For the text-containing cell, return its midpoint in (X, Y) coordinate format. 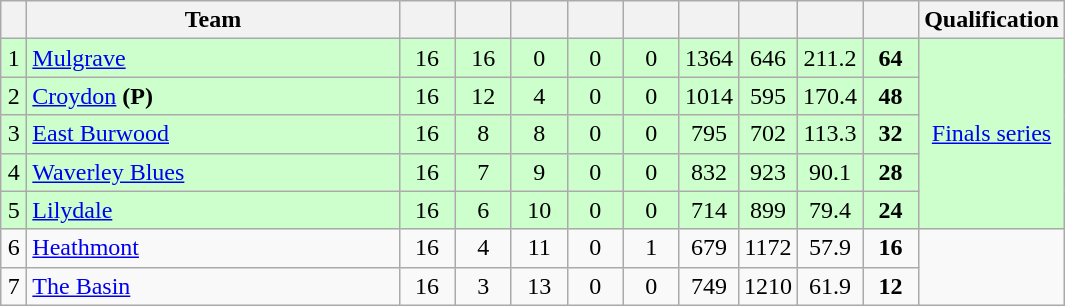
211.2 (830, 58)
32 (891, 134)
Finals series (992, 134)
13 (539, 286)
79.4 (830, 210)
5 (14, 210)
The Basin (213, 286)
795 (708, 134)
Team (213, 20)
832 (708, 172)
679 (708, 248)
899 (768, 210)
28 (891, 172)
57.9 (830, 248)
24 (891, 210)
749 (708, 286)
90.1 (830, 172)
702 (768, 134)
East Burwood (213, 134)
170.4 (830, 96)
646 (768, 58)
Qualification (992, 20)
1172 (768, 248)
923 (768, 172)
595 (768, 96)
Waverley Blues (213, 172)
Heathmont (213, 248)
714 (708, 210)
113.3 (830, 134)
48 (891, 96)
1364 (708, 58)
Lilydale (213, 210)
11 (539, 248)
Croydon (P) (213, 96)
10 (539, 210)
2 (14, 96)
1210 (768, 286)
1014 (708, 96)
64 (891, 58)
61.9 (830, 286)
Mulgrave (213, 58)
9 (539, 172)
